Provide the [X, Y] coordinate of the cell's center where the given text is located.  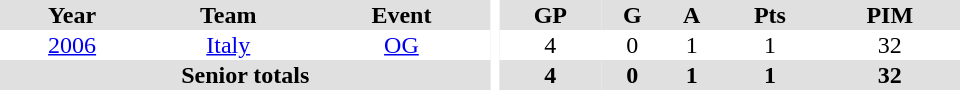
Event [401, 15]
Team [228, 15]
Pts [770, 15]
PIM [890, 15]
Italy [228, 45]
2006 [72, 45]
GP [550, 15]
OG [401, 45]
Year [72, 15]
A [692, 15]
Senior totals [245, 75]
G [632, 15]
